Provide the (X, Y) coordinate of the cell's center where the given text is located.  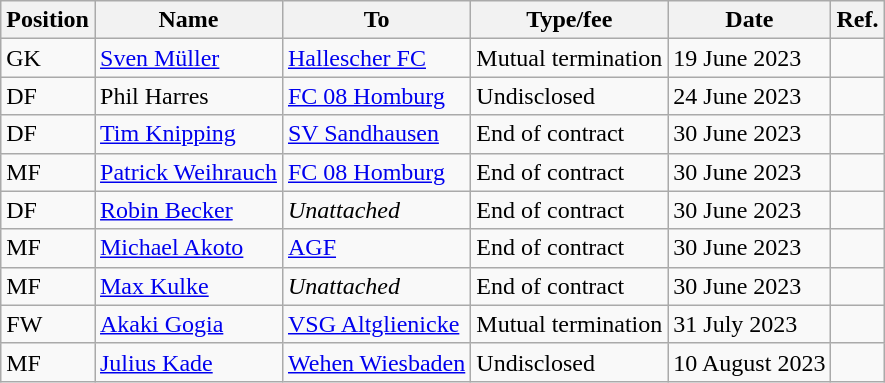
Akaki Gogia (188, 324)
Sven Müller (188, 58)
To (376, 20)
GK (48, 58)
Patrick Weihrauch (188, 172)
31 July 2023 (750, 324)
Phil Harres (188, 96)
Name (188, 20)
24 June 2023 (750, 96)
Tim Knipping (188, 134)
Ref. (858, 20)
Wehen Wiesbaden (376, 362)
Julius Kade (188, 362)
VSG Altglienicke (376, 324)
Max Kulke (188, 286)
Type/fee (570, 20)
Position (48, 20)
Robin Becker (188, 210)
Date (750, 20)
10 August 2023 (750, 362)
SV Sandhausen (376, 134)
FW (48, 324)
Hallescher FC (376, 58)
19 June 2023 (750, 58)
AGF (376, 248)
Michael Akoto (188, 248)
